Scan for the cell matching the given text and deliver its (x, y) coordinate at center. 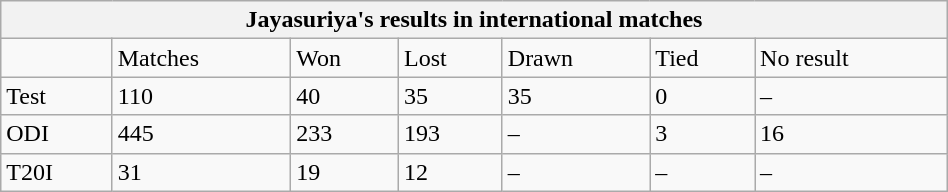
12 (450, 172)
40 (345, 96)
110 (201, 96)
233 (345, 134)
3 (702, 134)
0 (702, 96)
Tied (702, 58)
19 (345, 172)
193 (450, 134)
445 (201, 134)
Won (345, 58)
No result (852, 58)
Drawn (576, 58)
16 (852, 134)
T20I (56, 172)
Test (56, 96)
Matches (201, 58)
ODI (56, 134)
31 (201, 172)
Jayasuriya's results in international matches (474, 20)
Lost (450, 58)
